Find where the given text appears and provide that cell's center as [x, y] coordinate. 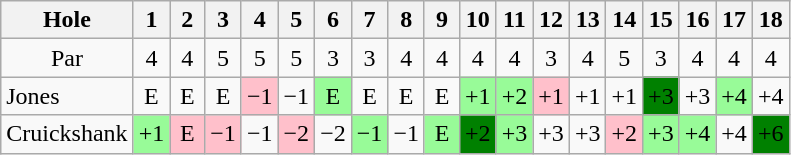
1 [152, 20]
16 [698, 20]
11 [514, 20]
8 [406, 20]
Par [67, 58]
Hole [67, 20]
2 [188, 20]
6 [334, 20]
13 [588, 20]
12 [552, 20]
17 [734, 20]
Jones [67, 96]
+6 [770, 134]
9 [442, 20]
7 [370, 20]
Cruickshank [67, 134]
14 [624, 20]
10 [478, 20]
18 [770, 20]
15 [662, 20]
